Find where the given text appears and provide that cell's center as (X, Y) coordinate. 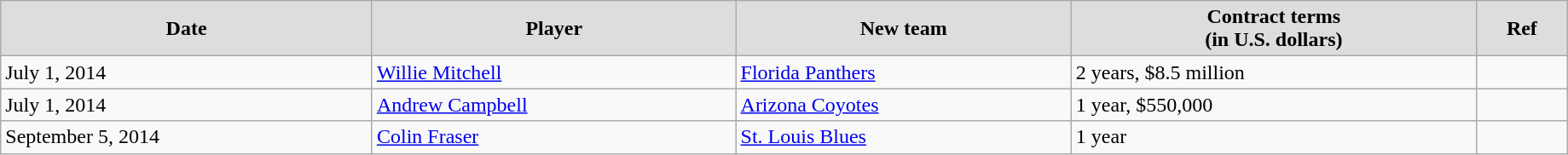
Arizona Coyotes (904, 105)
Contract terms(in U.S. dollars) (1274, 29)
1 year (1274, 137)
Willie Mitchell (554, 72)
Andrew Campbell (554, 105)
1 year, $550,000 (1274, 105)
New team (904, 29)
Date (187, 29)
Ref (1521, 29)
Colin Fraser (554, 137)
St. Louis Blues (904, 137)
September 5, 2014 (187, 137)
Player (554, 29)
2 years, $8.5 million (1274, 72)
Florida Panthers (904, 72)
